Find where the given text appears and provide that cell's center as [x, y] coordinate. 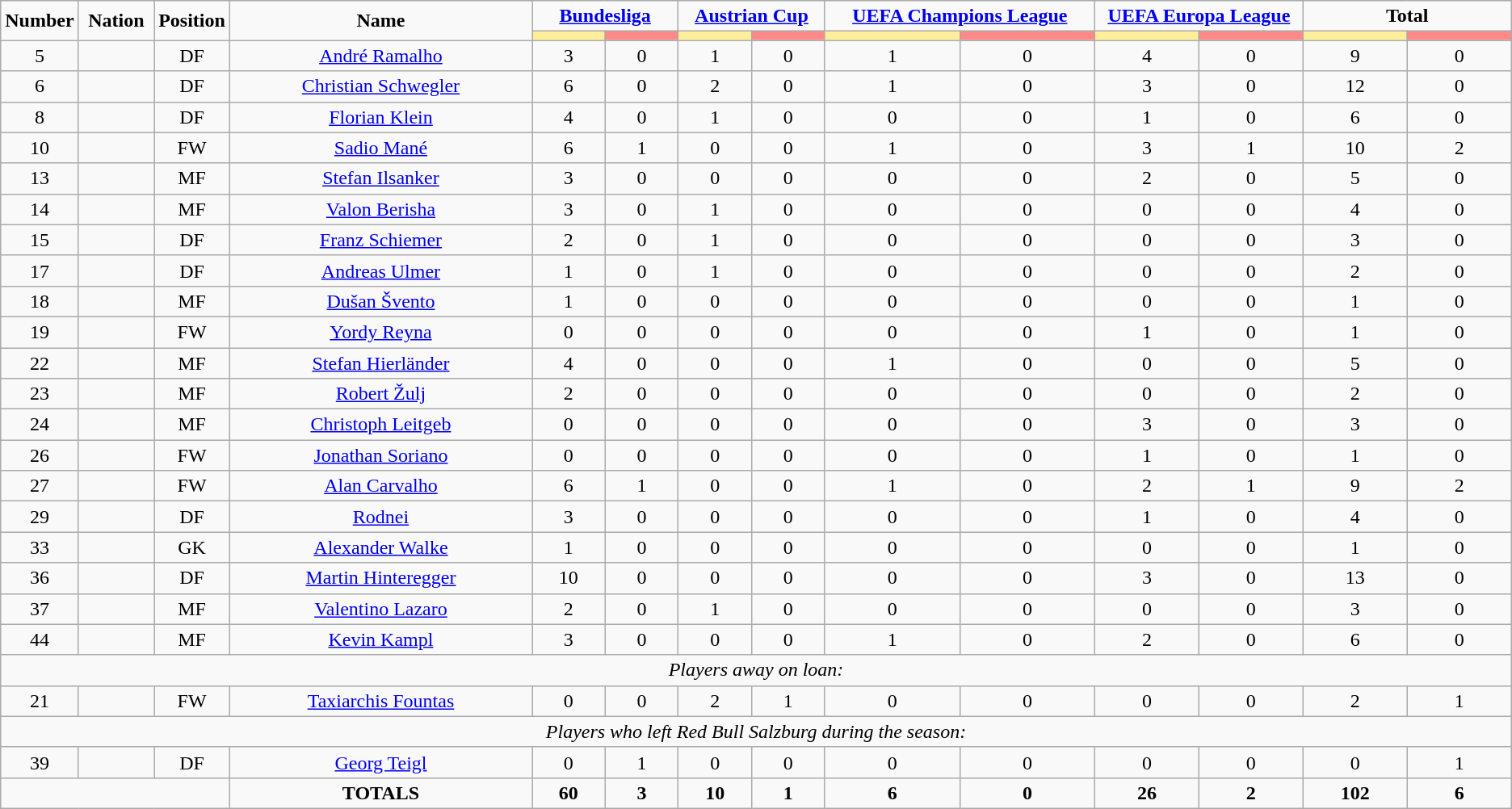
GK [192, 547]
37 [40, 609]
Players away on loan: [756, 670]
Nation [116, 21]
44 [40, 639]
Robert Žulj [380, 394]
André Ramalho [380, 56]
Georg Teigl [380, 762]
27 [40, 486]
12 [1355, 86]
17 [40, 270]
Christian Schwegler [380, 86]
8 [40, 117]
Valentino Lazaro [380, 609]
19 [40, 332]
14 [40, 209]
15 [40, 240]
Kevin Kampl [380, 639]
18 [40, 301]
Total [1407, 16]
Dušan Švento [380, 301]
Alan Carvalho [380, 486]
Alexander Walke [380, 547]
23 [40, 394]
Rodnei [380, 517]
Bundesliga [604, 16]
Martin Hinteregger [380, 578]
TOTALS [380, 793]
Players who left Red Bull Salzburg during the season: [756, 731]
33 [40, 547]
Jonathan Soriano [380, 455]
Andreas Ulmer [380, 270]
Position [192, 21]
29 [40, 517]
21 [40, 701]
24 [40, 425]
Christoph Leitgeb [380, 425]
Austrian Cup [751, 16]
39 [40, 762]
Valon Berisha [380, 209]
Taxiarchis Fountas [380, 701]
Stefan Ilsanker [380, 178]
Name [380, 21]
Franz Schiemer [380, 240]
Number [40, 21]
102 [1355, 793]
UEFA Europa League [1199, 16]
Florian Klein [380, 117]
Stefan Hierländer [380, 363]
36 [40, 578]
Yordy Reyna [380, 332]
22 [40, 363]
UEFA Champions League [960, 16]
Sadio Mané [380, 148]
60 [569, 793]
